Locate the cell with the specified text and output its (X, Y) center coordinate. 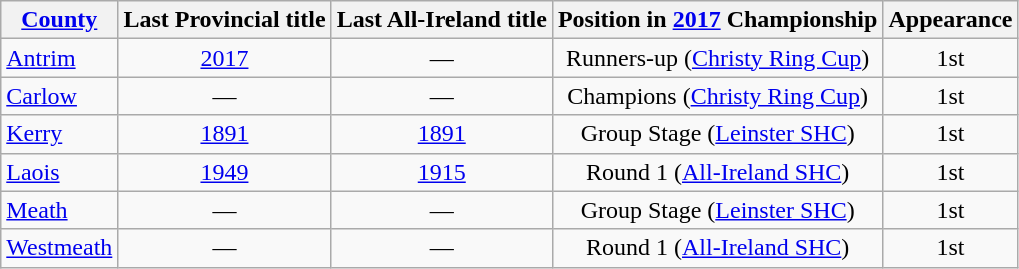
2017 (224, 58)
Carlow (60, 96)
Champions (Christy Ring Cup) (718, 96)
Appearance (950, 20)
Last Provincial title (224, 20)
1949 (224, 172)
Kerry (60, 134)
Antrim (60, 58)
County (60, 20)
1915 (442, 172)
Westmeath (60, 248)
Laois (60, 172)
Runners-up (Christy Ring Cup) (718, 58)
Position in 2017 Championship (718, 20)
Last All-Ireland title (442, 20)
Meath (60, 210)
